For the text-containing cell, return its midpoint in [x, y] coordinate format. 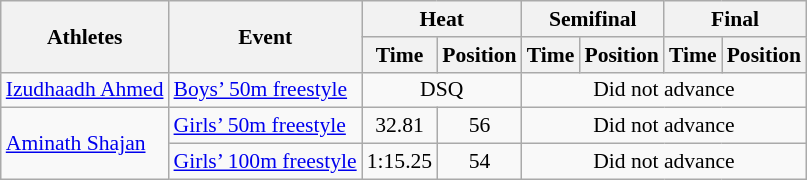
Aminath Shajan [85, 144]
Final [735, 19]
Girls’ 100m freestyle [266, 162]
1:15.25 [400, 162]
DSQ [442, 90]
Izudhaadh Ahmed [85, 90]
Event [266, 36]
56 [479, 126]
Semifinal [593, 19]
32.81 [400, 126]
Girls’ 50m freestyle [266, 126]
54 [479, 162]
Athletes [85, 36]
Boys’ 50m freestyle [266, 90]
Heat [442, 19]
